Determine the [x, y] coordinate at the center of the cell enclosing the given text.  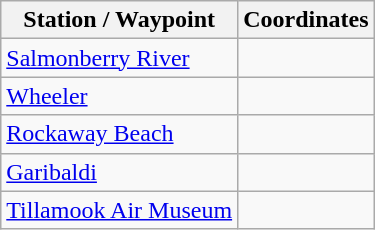
Coordinates [306, 20]
Salmonberry River [120, 58]
Rockaway Beach [120, 134]
Tillamook Air Museum [120, 210]
Station / Waypoint [120, 20]
Garibaldi [120, 172]
Wheeler [120, 96]
